Pinpoint the cell where the given text exists, returning its [X, Y] midpoint coordinate. 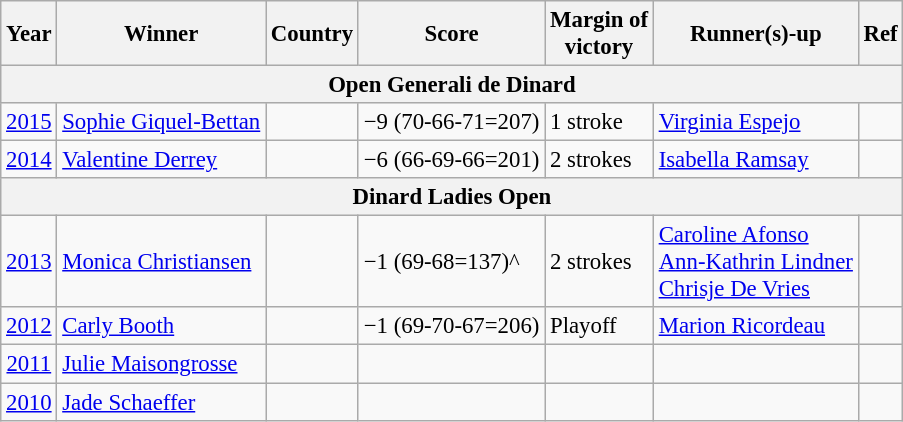
Margin ofvictory [600, 34]
−1 (69-70-67=206) [451, 327]
Winner [162, 34]
Country [312, 34]
Playoff [600, 327]
2015 [29, 122]
Caroline Afonso Ann-Kathrin Lindner Chrisje De Vries [756, 262]
Year [29, 34]
2011 [29, 364]
−1 (69-68=137)^ [451, 262]
Monica Christiansen [162, 262]
2010 [29, 402]
Dinard Ladies Open [452, 197]
2014 [29, 160]
2012 [29, 327]
Valentine Derrey [162, 160]
−9 (70-66-71=207) [451, 122]
Sophie Giquel-Bettan [162, 122]
Ref [880, 34]
Marion Ricordeau [756, 327]
−6 (66-69-66=201) [451, 160]
1 stroke [600, 122]
Jade Schaeffer [162, 402]
Runner(s)-up [756, 34]
Julie Maisongrosse [162, 364]
Isabella Ramsay [756, 160]
Carly Booth [162, 327]
2013 [29, 262]
Virginia Espejo [756, 122]
Open Generali de Dinard [452, 85]
Score [451, 34]
